Pinpoint the cell where the given text exists, returning its (X, Y) midpoint coordinate. 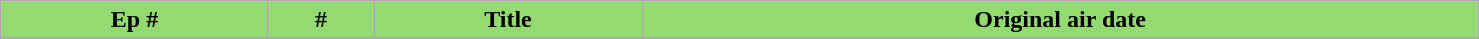
# (321, 20)
Title (508, 20)
Original air date (1060, 20)
Ep # (134, 20)
